From the cell containing the given text, extract its center point as [X, Y] coordinate. 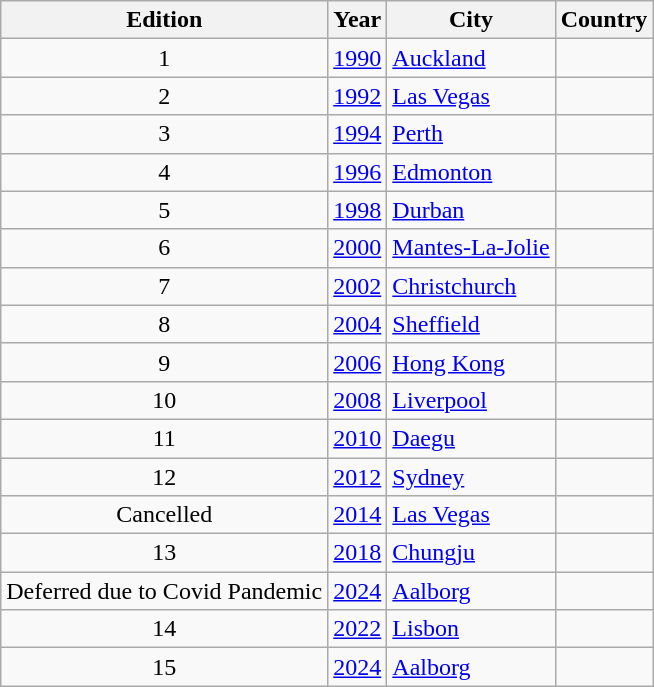
2000 [358, 248]
Sheffield [471, 324]
15 [164, 667]
Country [604, 20]
2006 [358, 362]
6 [164, 248]
14 [164, 629]
8 [164, 324]
Perth [471, 134]
3 [164, 134]
City [471, 20]
1994 [358, 134]
2018 [358, 553]
Auckland [471, 58]
12 [164, 477]
1 [164, 58]
1992 [358, 96]
Daegu [471, 438]
2004 [358, 324]
10 [164, 400]
Year [358, 20]
1996 [358, 172]
Mantes-La-Jolie [471, 248]
Cancelled [164, 515]
2010 [358, 438]
1998 [358, 210]
11 [164, 438]
1990 [358, 58]
7 [164, 286]
13 [164, 553]
2002 [358, 286]
Lisbon [471, 629]
9 [164, 362]
2008 [358, 400]
4 [164, 172]
Edition [164, 20]
Durban [471, 210]
2014 [358, 515]
Edmonton [471, 172]
2022 [358, 629]
Hong Kong [471, 362]
Chungju [471, 553]
Liverpool [471, 400]
Deferred due to Covid Pandemic [164, 591]
Christchurch [471, 286]
2 [164, 96]
2012 [358, 477]
5 [164, 210]
Sydney [471, 477]
